For the text-containing cell, return its midpoint in [X, Y] coordinate format. 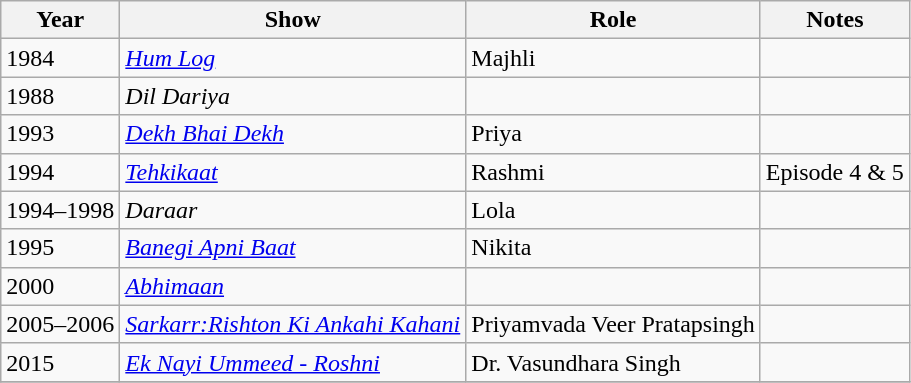
Daraar [293, 210]
Ek Nayi Ummeed - Roshni [293, 362]
Dil Dariya [293, 96]
2000 [60, 286]
Priya [614, 134]
1984 [60, 58]
Episode 4 & 5 [834, 172]
Banegi Apni Baat [293, 248]
Majhli [614, 58]
Tehkikaat [293, 172]
Abhimaan [293, 286]
1995 [60, 248]
2005–2006 [60, 324]
Sarkarr:Rishton Ki Ankahi Kahani [293, 324]
Lola [614, 210]
2015 [60, 362]
Rashmi [614, 172]
1994 [60, 172]
Show [293, 20]
Year [60, 20]
Notes [834, 20]
Nikita [614, 248]
1993 [60, 134]
1988 [60, 96]
Dr. Vasundhara Singh [614, 362]
Hum Log [293, 58]
1994–1998 [60, 210]
Dekh Bhai Dekh [293, 134]
Role [614, 20]
Priyamvada Veer Pratapsingh [614, 324]
